Identify which cell holds the provided text, then report its [X, Y] central coordinate. 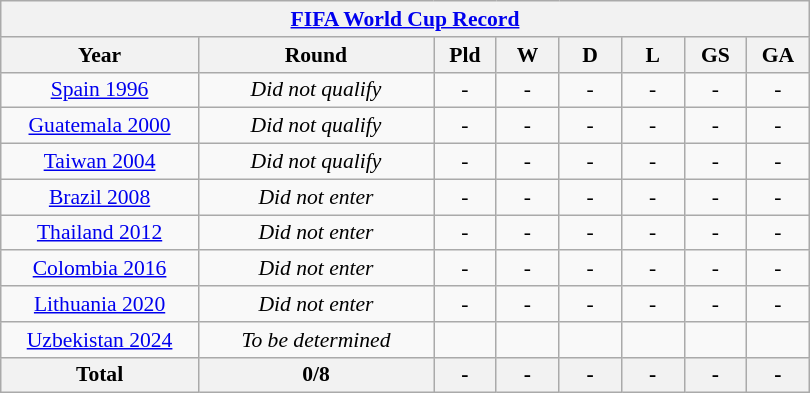
W [528, 55]
Lithuania 2020 [100, 304]
Taiwan 2004 [100, 162]
Guatemala 2000 [100, 126]
D [590, 55]
Round [316, 55]
Pld [466, 55]
GS [716, 55]
0/8 [316, 375]
Colombia 2016 [100, 269]
Total [100, 375]
To be determined [316, 340]
Brazil 2008 [100, 197]
Thailand 2012 [100, 233]
L [652, 55]
GA [778, 55]
Spain 1996 [100, 90]
FIFA World Cup Record [405, 19]
Year [100, 55]
Uzbekistan 2024 [100, 340]
